From the cell containing the given text, extract its center point as [x, y] coordinate. 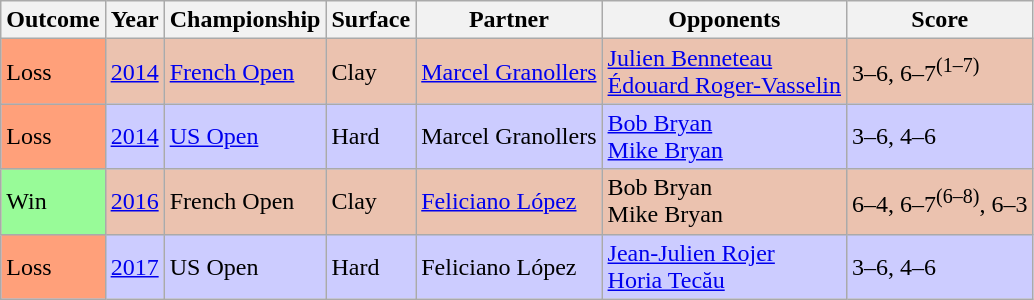
Jean-Julien Rojer Horia Tecău [724, 266]
2017 [134, 266]
Partner [509, 20]
Opponents [724, 20]
Year [134, 20]
Outcome [53, 20]
Score [940, 20]
2016 [134, 202]
Championship [245, 20]
3–6, 6–7(1–7) [940, 72]
Julien Benneteau Édouard Roger-Vasselin [724, 72]
Surface [371, 20]
6–4, 6–7(6–8), 6–3 [940, 202]
Win [53, 202]
